Provide the (X, Y) coordinate of the cell's center where the given text is located.  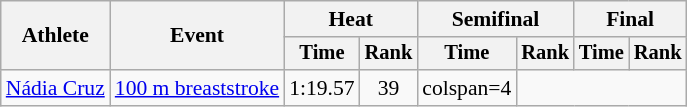
Semifinal (496, 19)
colspan=4 (466, 88)
Heat (350, 19)
1:19.57 (322, 88)
Athlete (56, 36)
Nádia Cruz (56, 88)
39 (389, 88)
Final (630, 19)
Event (197, 36)
100 m breaststroke (197, 88)
